Capture the cell that displays the provided text and extract its (X, Y) central coordinate. 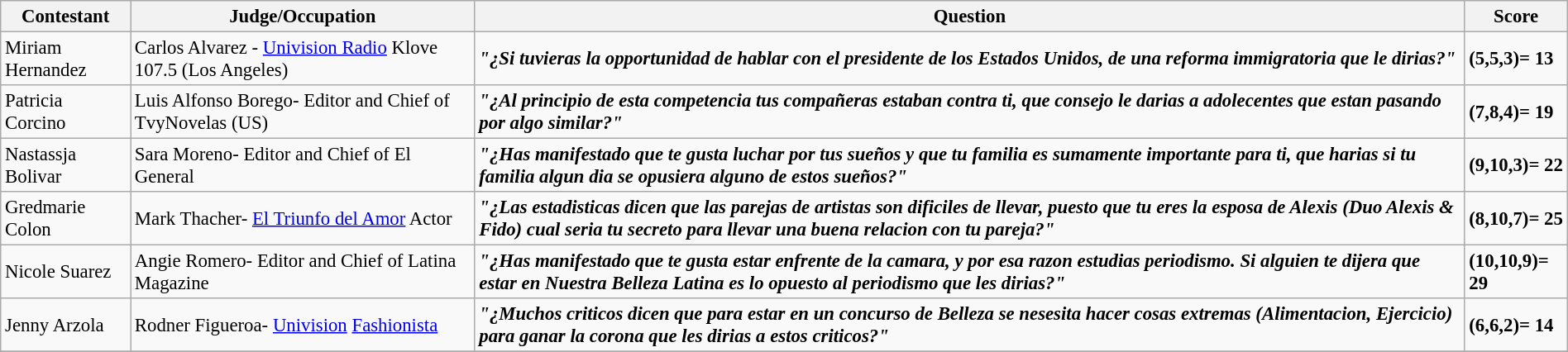
Sara Moreno- Editor and Chief of El General (303, 165)
Mark Thacher- El Triunfo del Amor Actor (303, 218)
Question (969, 17)
Score (1516, 17)
Luis Alfonso Borego- Editor and Chief of TvyNovelas (US) (303, 112)
(5,5,3)= 13 (1516, 58)
Patricia Corcino (66, 112)
Contestant (66, 17)
Carlos Alvarez - Univision Radio Klove 107.5 (Los Angeles) (303, 58)
Nicole Suarez (66, 273)
(10,10,9)= 29 (1516, 273)
Rodner Figueroa- Univision Fashionista (303, 326)
Jenny Arzola (66, 326)
"¿Al principio de esta competencia tus compañeras estaban contra ti, que consejo le darias a adolecentes que estan pasando por algo similar?" (969, 112)
(8,10,7)= 25 (1516, 218)
Miriam Hernandez (66, 58)
"¿Si tuvieras la opportunidad de hablar con el presidente de los Estados Unidos, de una reforma immigratoria que le dirias?" (969, 58)
Judge/Occupation (303, 17)
Gredmarie Colon (66, 218)
(7,8,4)= 19 (1516, 112)
(9,10,3)= 22 (1516, 165)
Nastassja Bolivar (66, 165)
(6,6,2)= 14 (1516, 326)
Angie Romero- Editor and Chief of Latina Magazine (303, 273)
